For the text-containing cell, return its midpoint in (X, Y) coordinate format. 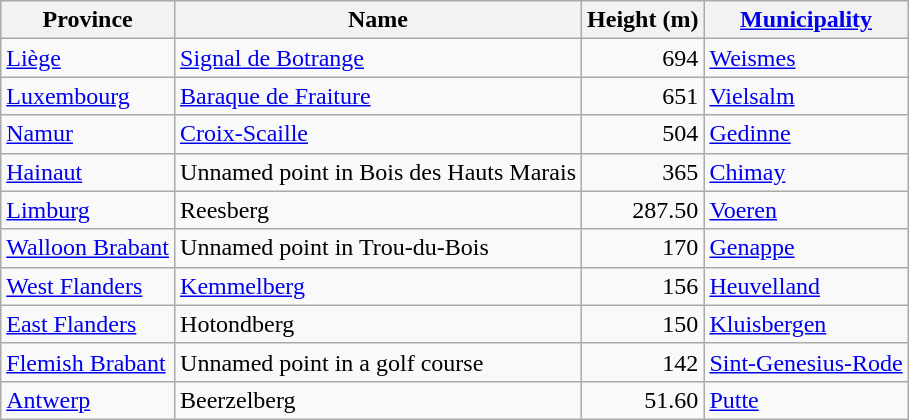
West Flanders (88, 286)
Croix-Scaille (378, 134)
Voeren (806, 210)
Unnamed point in a golf course (378, 362)
Limburg (88, 210)
Gedinne (806, 134)
Genappe (806, 248)
156 (643, 286)
Province (88, 20)
Putte (806, 400)
694 (643, 58)
150 (643, 324)
Luxembourg (88, 96)
Hainaut (88, 172)
51.60 (643, 400)
Vielsalm (806, 96)
Flemish Brabant (88, 362)
Municipality (806, 20)
Kemmelberg (378, 286)
Liège (88, 58)
170 (643, 248)
Walloon Brabant (88, 248)
Unnamed point in Bois des Hauts Marais (378, 172)
Kluisbergen (806, 324)
142 (643, 362)
Antwerp (88, 400)
Hotondberg (378, 324)
Namur (88, 134)
Name (378, 20)
Sint-Genesius-Rode (806, 362)
Weismes (806, 58)
Baraque de Fraiture (378, 96)
365 (643, 172)
East Flanders (88, 324)
Heuvelland (806, 286)
Reesberg (378, 210)
651 (643, 96)
Chimay (806, 172)
Unnamed point in Trou-du-Bois (378, 248)
287.50 (643, 210)
Height (m) (643, 20)
Beerzelberg (378, 400)
504 (643, 134)
Signal de Botrange (378, 58)
